Scan for the cell matching the given text and deliver its (x, y) coordinate at center. 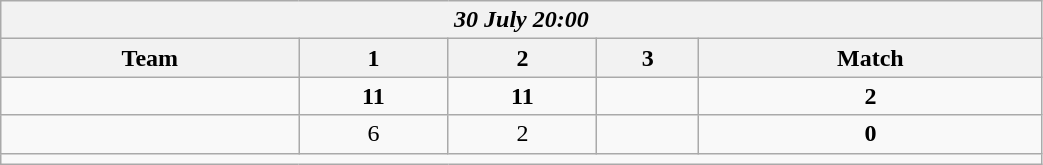
1 (374, 58)
30 July 20:00 (522, 20)
Team (150, 58)
6 (374, 134)
3 (648, 58)
0 (870, 134)
Match (870, 58)
